Find where the given text appears and provide that cell's center as (X, Y) coordinate. 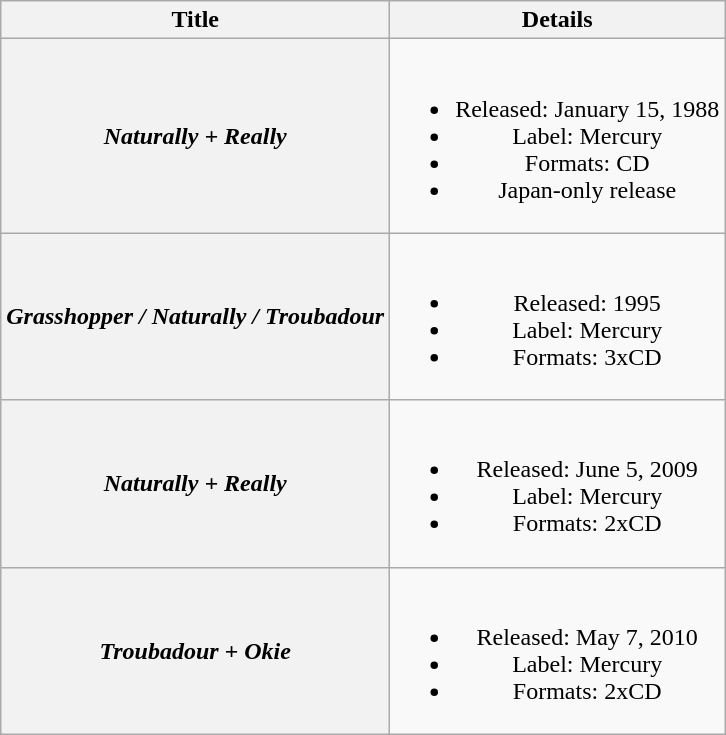
Troubadour + Okie (196, 650)
Details (558, 20)
Grasshopper / Naturally / Troubadour (196, 316)
Title (196, 20)
Released: 1995Label: MercuryFormats: 3xCD (558, 316)
Released: May 7, 2010Label: MercuryFormats: 2xCD (558, 650)
Released: June 5, 2009Label: MercuryFormats: 2xCD (558, 484)
Released: January 15, 1988Label: MercuryFormats: CDJapan-only release (558, 136)
